Find where the given text appears and provide that cell's center as (X, Y) coordinate. 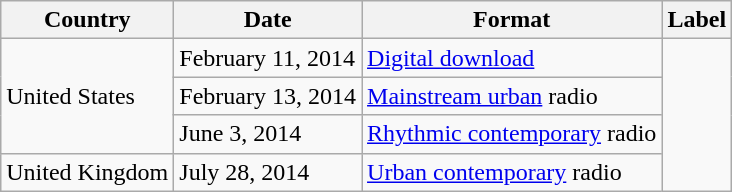
Country (88, 20)
Format (512, 20)
Rhythmic contemporary radio (512, 134)
Label (697, 20)
Mainstream urban radio (512, 96)
Date (268, 20)
February 11, 2014 (268, 58)
February 13, 2014 (268, 96)
United Kingdom (88, 172)
Urban contemporary radio (512, 172)
July 28, 2014 (268, 172)
Digital download (512, 58)
United States (88, 96)
June 3, 2014 (268, 134)
